Extract the (x, y) coordinate from the center of the cell holding the provided text.  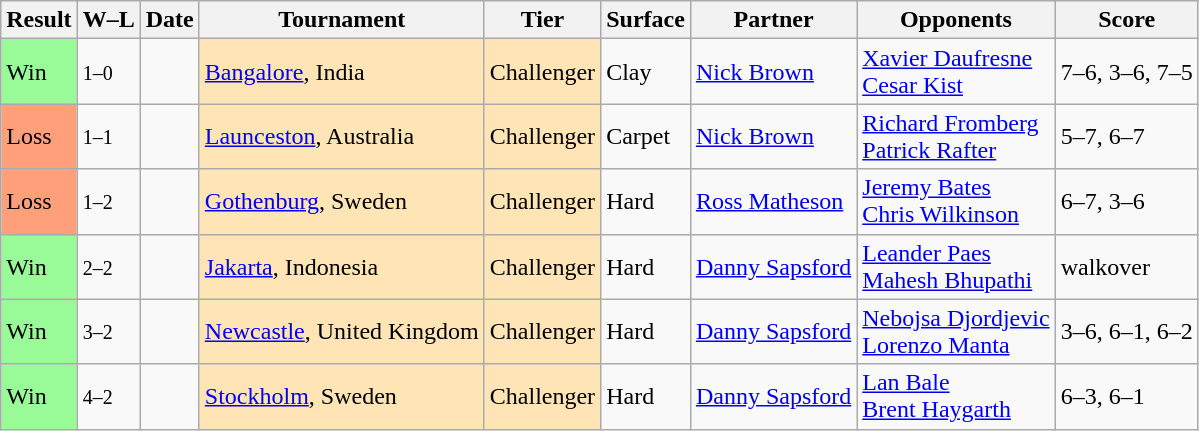
Gothenburg, Sweden (342, 202)
7–6, 3–6, 7–5 (1126, 72)
Partner (773, 20)
Stockholm, Sweden (342, 396)
Tier (542, 20)
1–0 (108, 72)
6–7, 3–6 (1126, 202)
walkover (1126, 266)
1–2 (108, 202)
Carpet (646, 136)
Newcastle, United Kingdom (342, 332)
Opponents (956, 20)
Ross Matheson (773, 202)
Jakarta, Indonesia (342, 266)
4–2 (108, 396)
Jeremy Bates Chris Wilkinson (956, 202)
Surface (646, 20)
2–2 (108, 266)
Bangalore, India (342, 72)
W–L (108, 20)
Date (170, 20)
Clay (646, 72)
1–1 (108, 136)
3–6, 6–1, 6–2 (1126, 332)
Leander Paes Mahesh Bhupathi (956, 266)
Richard Fromberg Patrick Rafter (956, 136)
Result (39, 20)
Lan Bale Brent Haygarth (956, 396)
3–2 (108, 332)
5–7, 6–7 (1126, 136)
Launceston, Australia (342, 136)
Xavier Daufresne Cesar Kist (956, 72)
6–3, 6–1 (1126, 396)
Score (1126, 20)
Nebojsa Djordjevic Lorenzo Manta (956, 332)
Tournament (342, 20)
